Return the [X, Y] coordinate for the center point of the cell that contains the specified text.  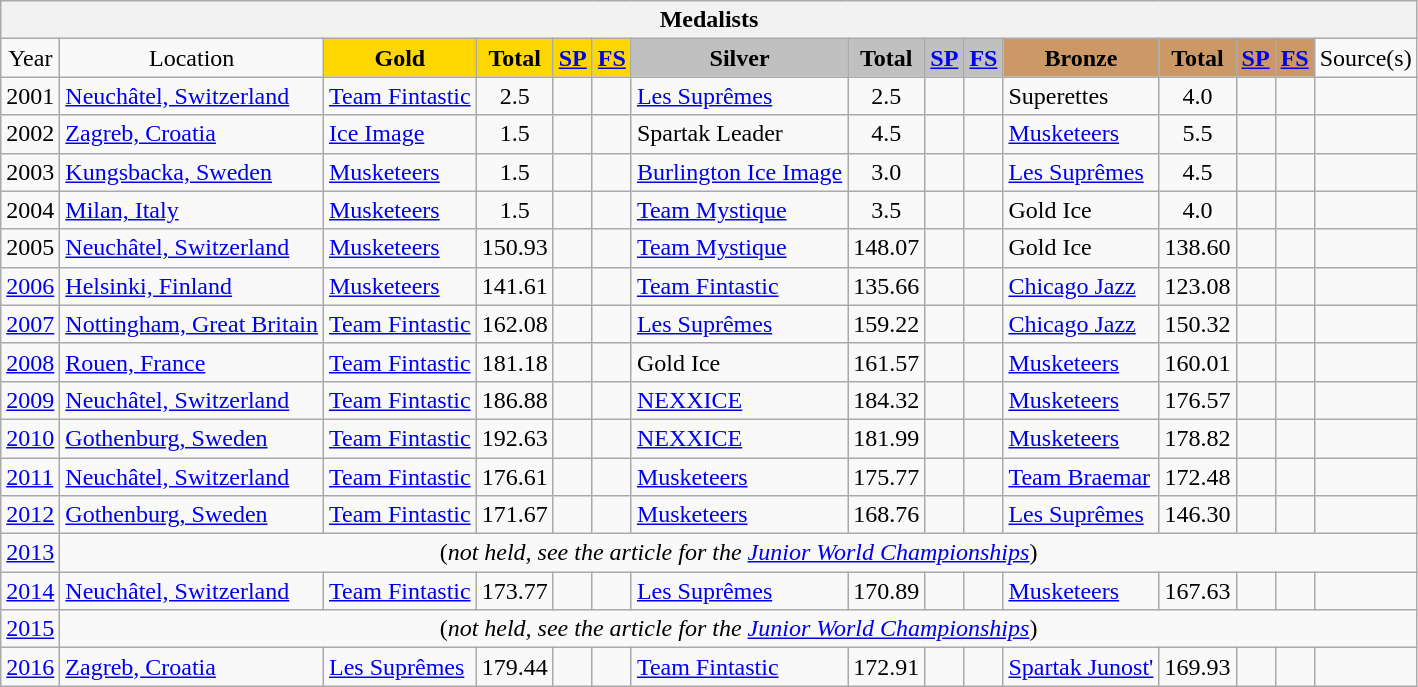
176.57 [1198, 400]
172.48 [1198, 477]
Bronze [1081, 58]
2003 [30, 172]
181.18 [514, 362]
167.63 [1198, 591]
160.01 [1198, 362]
Ice Image [400, 134]
Medalists [709, 20]
171.67 [514, 515]
173.77 [514, 591]
Spartak Leader [739, 134]
179.44 [514, 667]
Silver [739, 58]
2013 [30, 553]
Nottingham, Great Britain [192, 324]
2002 [30, 134]
175.77 [886, 477]
168.76 [886, 515]
146.30 [1198, 515]
123.08 [1198, 286]
Superettes [1081, 96]
Source(s) [1366, 58]
2009 [30, 400]
Year [30, 58]
2004 [30, 210]
Team Braemar [1081, 477]
2007 [30, 324]
162.08 [514, 324]
Milan, Italy [192, 210]
176.61 [514, 477]
181.99 [886, 438]
Spartak Junost' [1081, 667]
Location [192, 58]
2016 [30, 667]
169.93 [1198, 667]
186.88 [514, 400]
Burlington Ice Image [739, 172]
2005 [30, 248]
Gold [400, 58]
150.32 [1198, 324]
141.61 [514, 286]
2010 [30, 438]
2012 [30, 515]
3.5 [886, 210]
135.66 [886, 286]
2006 [30, 286]
138.60 [1198, 248]
3.0 [886, 172]
Kungsbacka, Sweden [192, 172]
Rouen, France [192, 362]
184.32 [886, 400]
2015 [30, 629]
5.5 [1198, 134]
2011 [30, 477]
2014 [30, 591]
150.93 [514, 248]
Helsinki, Finland [192, 286]
2008 [30, 362]
192.63 [514, 438]
148.07 [886, 248]
178.82 [1198, 438]
161.57 [886, 362]
2001 [30, 96]
172.91 [886, 667]
159.22 [886, 324]
170.89 [886, 591]
